Pinpoint the cell where the given text exists, returning its [X, Y] midpoint coordinate. 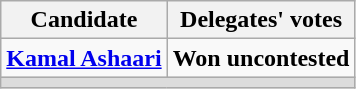
Kamal Ashaari [84, 58]
Delegates' votes [261, 20]
Won uncontested [261, 58]
Candidate [84, 20]
